Determine the (x, y) coordinate at the center of the cell enclosing the given text.  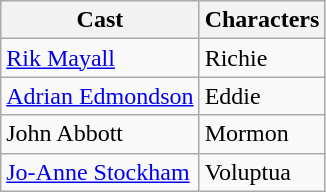
John Abbott (100, 134)
Cast (100, 20)
Adrian Edmondson (100, 96)
Rik Mayall (100, 58)
Mormon (262, 134)
Voluptua (262, 172)
Jo-Anne Stockham (100, 172)
Eddie (262, 96)
Characters (262, 20)
Richie (262, 58)
